Capture the cell that displays the provided text and extract its [x, y] central coordinate. 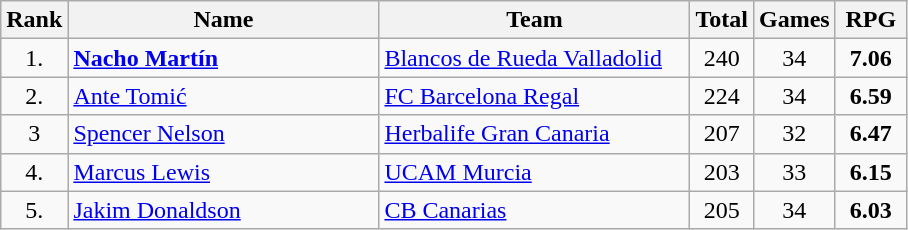
UCAM Murcia [534, 172]
Nacho Martín [224, 58]
RPG [870, 20]
240 [722, 58]
Team [534, 20]
32 [795, 134]
Jakim Donaldson [224, 210]
Marcus Lewis [224, 172]
6.59 [870, 96]
5. [34, 210]
Name [224, 20]
Rank [34, 20]
7.06 [870, 58]
207 [722, 134]
Games [795, 20]
33 [795, 172]
6.03 [870, 210]
205 [722, 210]
Total [722, 20]
203 [722, 172]
Herbalife Gran Canaria [534, 134]
6.15 [870, 172]
Blancos de Rueda Valladolid [534, 58]
224 [722, 96]
CB Canarias [534, 210]
Spencer Nelson [224, 134]
2. [34, 96]
4. [34, 172]
6.47 [870, 134]
3 [34, 134]
1. [34, 58]
FC Barcelona Regal [534, 96]
Ante Tomić [224, 96]
